Return the [x, y] coordinate for the center point of the cell that contains the specified text.  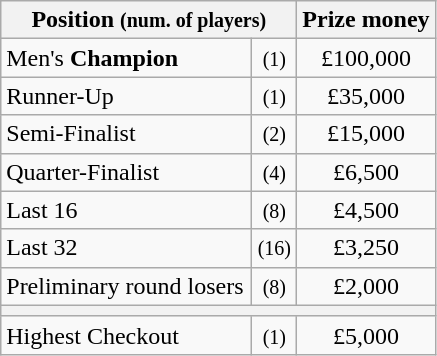
Last 16 [126, 210]
(16) [274, 248]
£35,000 [366, 96]
(4) [274, 172]
Preliminary round losers [126, 286]
Highest Checkout [126, 335]
£3,250 [366, 248]
(2) [274, 134]
Prize money [366, 20]
Position (num. of players) [149, 20]
Last 32 [126, 248]
£4,500 [366, 210]
£5,000 [366, 335]
£15,000 [366, 134]
Men's Champion [126, 58]
£6,500 [366, 172]
Runner-Up [126, 96]
Semi-Finalist [126, 134]
£100,000 [366, 58]
£2,000 [366, 286]
Quarter-Finalist [126, 172]
